Return the [X, Y] coordinate for the center point of the cell that contains the specified text.  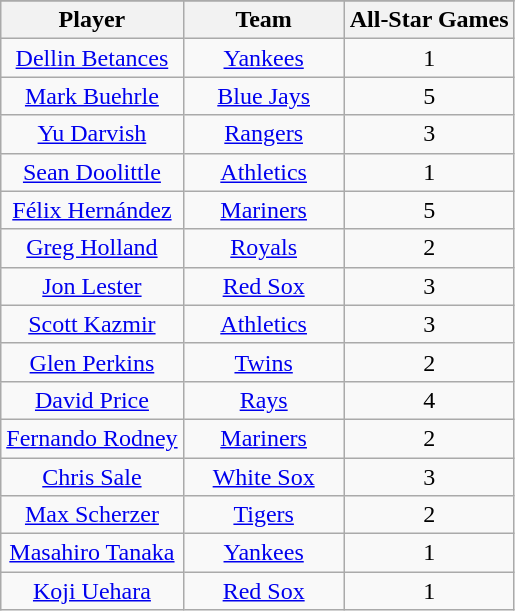
Mark Buehrle [92, 96]
Rangers [264, 134]
Tigers [264, 515]
David Price [92, 400]
Masahiro Tanaka [92, 553]
White Sox [264, 477]
All-Star Games [429, 20]
Player [92, 20]
Blue Jays [264, 96]
Sean Doolittle [92, 172]
Félix Hernández [92, 210]
Scott Kazmir [92, 324]
Dellin Betances [92, 58]
Royals [264, 248]
Max Scherzer [92, 515]
Jon Lester [92, 286]
Chris Sale [92, 477]
4 [429, 400]
Koji Uehara [92, 591]
Greg Holland [92, 248]
Rays [264, 400]
Twins [264, 362]
Team [264, 20]
Yu Darvish [92, 134]
Glen Perkins [92, 362]
Fernando Rodney [92, 438]
